Output the (X, Y) coordinate of the center of the cell containing the given text.  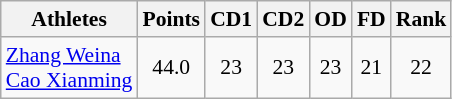
OD (330, 19)
FD (372, 19)
Points (171, 19)
Zhang WeinaCao Xianming (70, 68)
CD1 (231, 19)
22 (422, 68)
CD2 (283, 19)
21 (372, 68)
Athletes (70, 19)
Rank (422, 19)
44.0 (171, 68)
